Provide the (X, Y) coordinate of the cell's center where the given text is located.  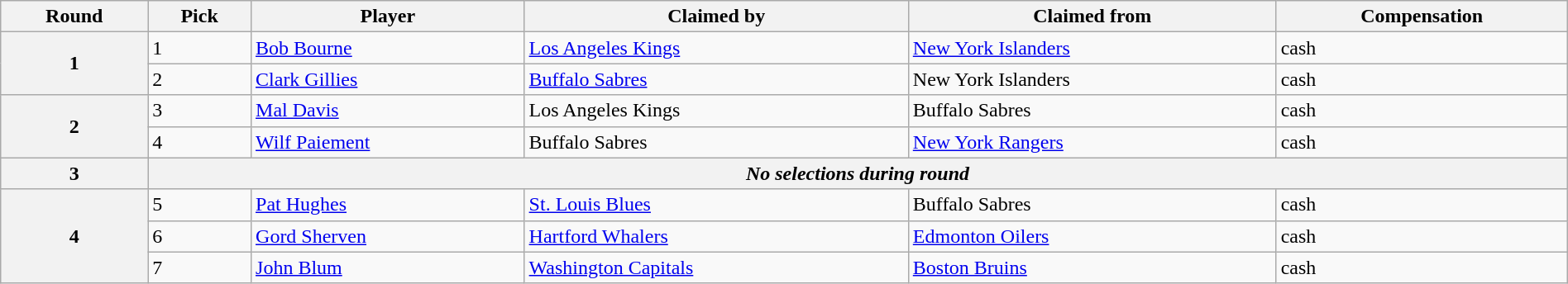
Wilf Paiement (389, 142)
Bob Bourne (389, 48)
Mal Davis (389, 111)
Claimed by (716, 17)
Edmonton Oilers (1092, 236)
Gord Sherven (389, 236)
Washington Capitals (716, 267)
John Blum (389, 267)
6 (200, 236)
Player (389, 17)
Clark Gillies (389, 79)
Round (74, 17)
Pat Hughes (389, 205)
7 (200, 267)
No selections during round (858, 173)
Hartford Whalers (716, 236)
Boston Bruins (1092, 267)
Claimed from (1092, 17)
5 (200, 205)
Compensation (1422, 17)
New York Rangers (1092, 142)
St. Louis Blues (716, 205)
Pick (200, 17)
